Determine the [X, Y] coordinate at the center of the cell enclosing the given text.  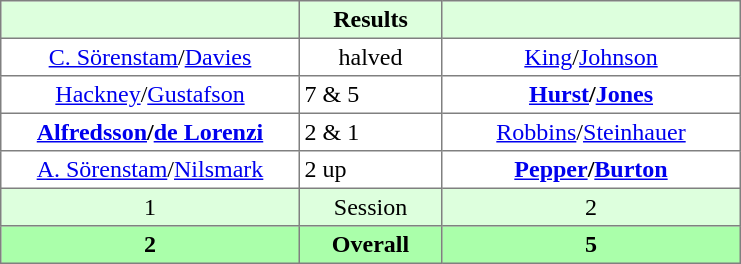
Alfredsson/de Lorenzi [150, 132]
King/Johnson [591, 57]
Hackney/Gustafson [150, 95]
Overall [370, 245]
C. Sörenstam/Davies [150, 57]
1 [150, 207]
Hurst/Jones [591, 95]
Robbins/Steinhauer [591, 132]
5 [591, 245]
Pepper/Burton [591, 170]
Session [370, 207]
halved [370, 57]
2 & 1 [370, 132]
Results [370, 20]
2 up [370, 170]
7 & 5 [370, 95]
A. Sörenstam/Nilsmark [150, 170]
